Determine the [x, y] coordinate at the center of the cell enclosing the given text.  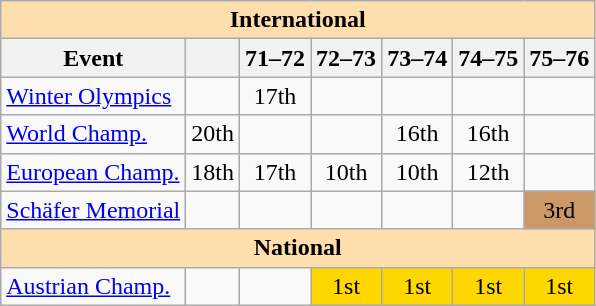
Winter Olympics [94, 96]
Austrian Champ. [94, 286]
National [298, 248]
75–76 [560, 58]
74–75 [488, 58]
European Champ. [94, 172]
71–72 [274, 58]
72–73 [346, 58]
18th [213, 172]
73–74 [418, 58]
World Champ. [94, 134]
Event [94, 58]
International [298, 20]
12th [488, 172]
3rd [560, 210]
20th [213, 134]
Schäfer Memorial [94, 210]
